Return the [X, Y] coordinate for the center point of the cell that contains the specified text.  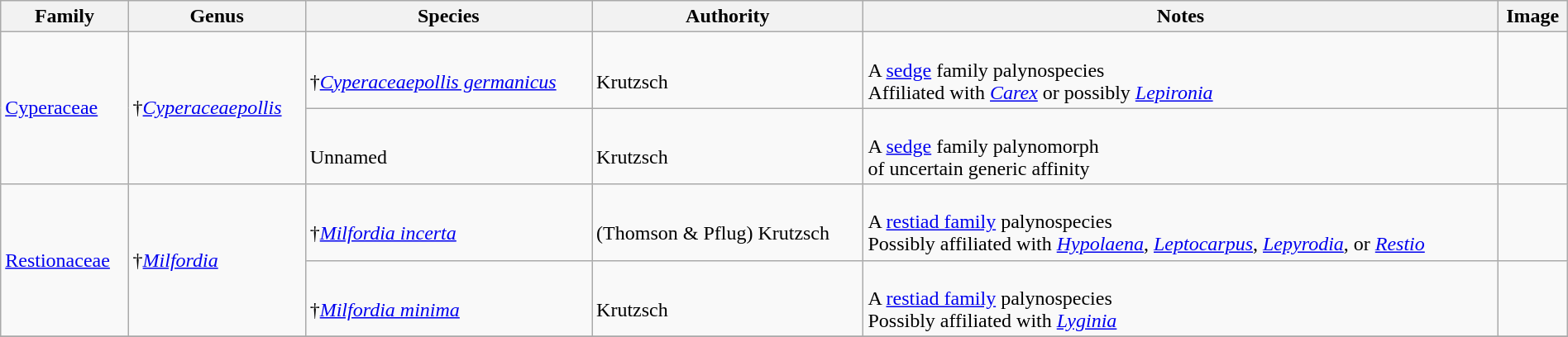
†Milfordia minima [448, 298]
Unnamed [448, 146]
A sedge family palynospecies Affiliated with Carex or possibly Lepironia [1181, 70]
†Milfordia incerta [448, 222]
†Cyperaceaepollis [217, 108]
Notes [1181, 17]
†Cyperaceaepollis germanicus [448, 70]
Family [65, 17]
A restiad family palynospeciesPossibly affiliated with Lyginia [1181, 298]
Species [448, 17]
Image [1532, 17]
Genus [217, 17]
(Thomson & Pflug) Krutzsch [728, 222]
†Milfordia [217, 260]
Authority [728, 17]
A sedge family palynomorph of uncertain generic affinity [1181, 146]
A restiad family palynospeciesPossibly affiliated with Hypolaena, Leptocarpus, Lepyrodia, or Restio [1181, 222]
Cyperaceae [65, 108]
Restionaceae [65, 260]
